Scan for the cell matching the given text and deliver its [x, y] coordinate at center. 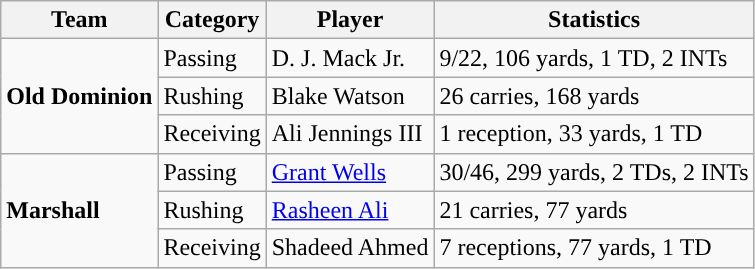
Statistics [594, 20]
Blake Watson [350, 96]
Team [80, 20]
30/46, 299 yards, 2 TDs, 2 INTs [594, 172]
9/22, 106 yards, 1 TD, 2 INTs [594, 58]
Player [350, 20]
1 reception, 33 yards, 1 TD [594, 134]
Grant Wells [350, 172]
Shadeed Ahmed [350, 248]
Old Dominion [80, 96]
21 carries, 77 yards [594, 210]
D. J. Mack Jr. [350, 58]
7 receptions, 77 yards, 1 TD [594, 248]
Rasheen Ali [350, 210]
26 carries, 168 yards [594, 96]
Marshall [80, 210]
Category [212, 20]
Ali Jennings III [350, 134]
